Provide the [X, Y] coordinate of the cell's center where the given text is located.  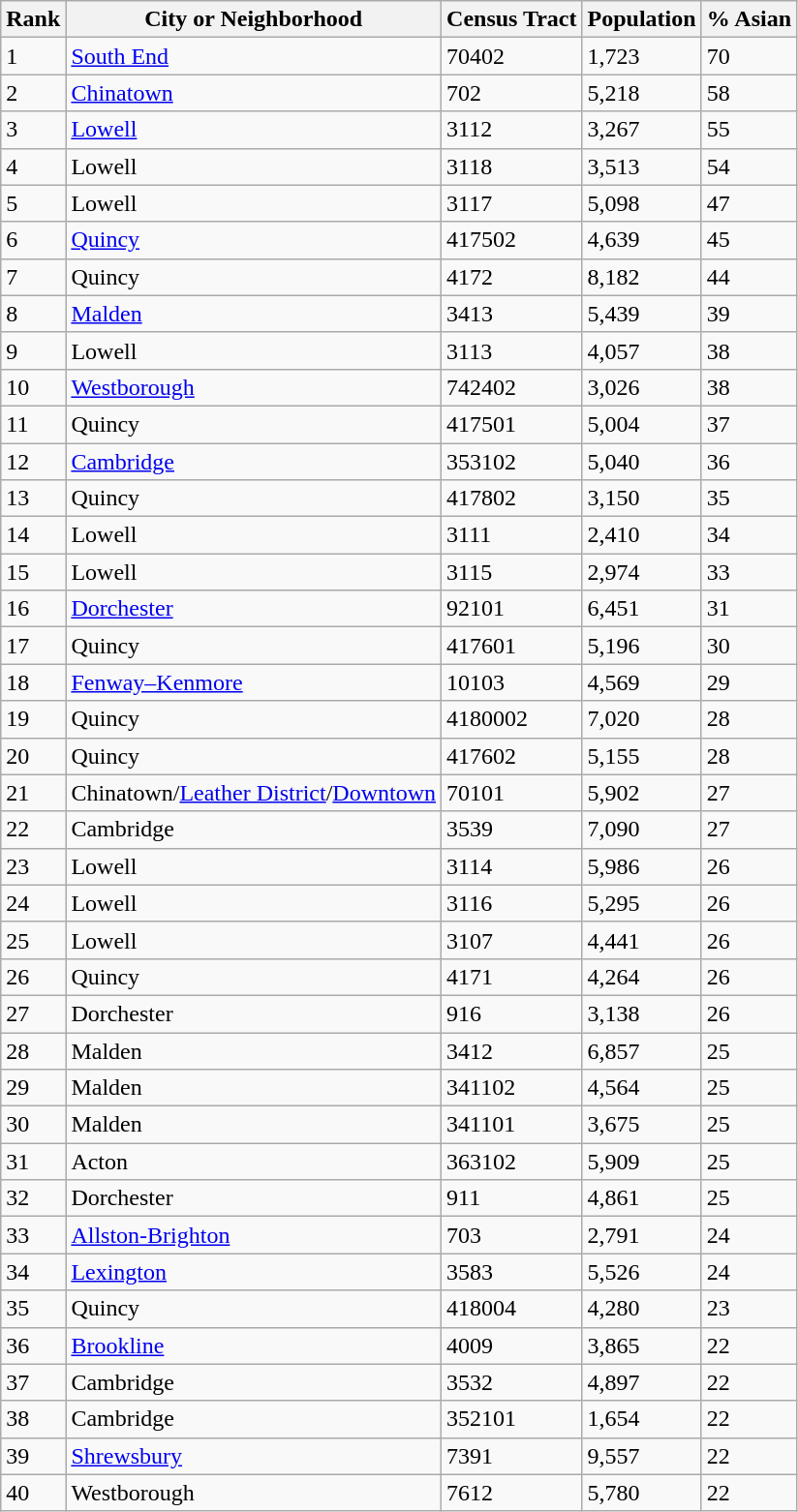
City or Neighborhood [254, 19]
92101 [512, 609]
4,564 [641, 1088]
4,897 [641, 1382]
40 [33, 1493]
7,020 [641, 719]
5,902 [641, 793]
3532 [512, 1382]
Shrewsbury [254, 1456]
3583 [512, 1272]
Lexington [254, 1272]
10 [33, 387]
3413 [512, 314]
7612 [512, 1493]
7,090 [641, 830]
South End [254, 56]
1 [33, 56]
4,264 [641, 977]
3539 [512, 830]
20 [33, 756]
363102 [512, 1162]
2 [33, 93]
3111 [512, 535]
4171 [512, 977]
341101 [512, 1125]
Brookline [254, 1346]
3 [33, 130]
5,439 [641, 314]
3,267 [641, 130]
703 [512, 1235]
58 [749, 93]
12 [33, 462]
1,723 [641, 56]
10103 [512, 682]
5,986 [641, 866]
6 [33, 240]
742402 [512, 387]
47 [749, 203]
70101 [512, 793]
6,451 [641, 609]
702 [512, 93]
341102 [512, 1088]
Rank [33, 19]
3107 [512, 940]
2,974 [641, 572]
4,639 [641, 240]
3118 [512, 166]
Acton [254, 1162]
% Asian [749, 19]
3,675 [641, 1125]
352101 [512, 1419]
4,441 [641, 940]
9,557 [641, 1456]
19 [33, 719]
417502 [512, 240]
3,150 [641, 499]
3114 [512, 866]
Chinatown [254, 93]
5,155 [641, 756]
70402 [512, 56]
8 [33, 314]
418004 [512, 1309]
5,909 [641, 1162]
2,410 [641, 535]
2,791 [641, 1235]
32 [33, 1198]
55 [749, 130]
5,295 [641, 903]
7391 [512, 1456]
44 [749, 277]
417602 [512, 756]
417501 [512, 424]
21 [33, 793]
5,196 [641, 646]
4180002 [512, 719]
16 [33, 609]
3,513 [641, 166]
3412 [512, 1050]
3112 [512, 130]
3,865 [641, 1346]
5,526 [641, 1272]
45 [749, 240]
7 [33, 277]
8,182 [641, 277]
Fenway–Kenmore [254, 682]
70 [749, 56]
353102 [512, 462]
417802 [512, 499]
3,026 [641, 387]
15 [33, 572]
5,780 [641, 1493]
Census Tract [512, 19]
Population [641, 19]
3115 [512, 572]
3,138 [641, 1013]
4172 [512, 277]
1,654 [641, 1419]
6,857 [641, 1050]
14 [33, 535]
5,098 [641, 203]
5,040 [641, 462]
4,861 [641, 1198]
4,569 [641, 682]
4009 [512, 1346]
5 [33, 203]
4 [33, 166]
54 [749, 166]
Chinatown/Leather District/Downtown [254, 793]
3117 [512, 203]
5,004 [641, 424]
11 [33, 424]
3113 [512, 350]
Allston-Brighton [254, 1235]
3116 [512, 903]
17 [33, 646]
4,280 [641, 1309]
9 [33, 350]
417601 [512, 646]
18 [33, 682]
4,057 [641, 350]
5,218 [641, 93]
911 [512, 1198]
916 [512, 1013]
13 [33, 499]
